Detect which cell encompasses the target text, then output its (X, Y) center coordinate. 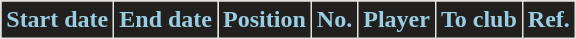
To club (478, 20)
Position (265, 20)
No. (334, 20)
Ref. (548, 20)
End date (166, 20)
Start date (58, 20)
Player (397, 20)
